Identify which cell holds the provided text, then report its (X, Y) central coordinate. 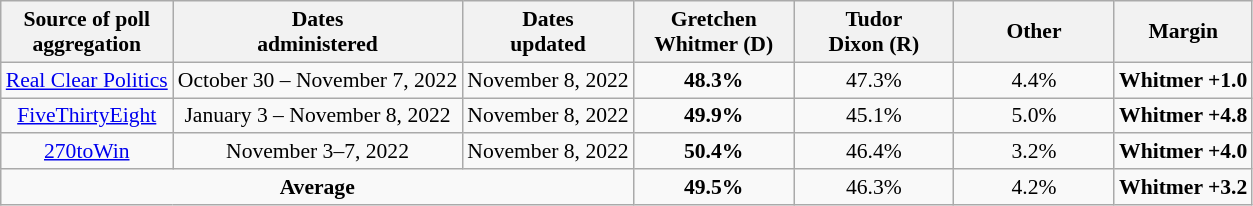
50.4% (714, 152)
49.5% (714, 187)
48.3% (714, 80)
Datesupdated (548, 32)
Real Clear Politics (87, 80)
Whitmer +3.2 (1183, 187)
4.4% (1034, 80)
Whitmer +4.0 (1183, 152)
Average (318, 187)
47.3% (874, 80)
Datesadministered (318, 32)
Whitmer +4.8 (1183, 116)
4.2% (1034, 187)
TudorDixon (R) (874, 32)
October 30 – November 7, 2022 (318, 80)
November 3–7, 2022 (318, 152)
5.0% (1034, 116)
46.3% (874, 187)
FiveThirtyEight (87, 116)
270toWin (87, 152)
45.1% (874, 116)
Margin (1183, 32)
46.4% (874, 152)
Whitmer +1.0 (1183, 80)
3.2% (1034, 152)
49.9% (714, 116)
GretchenWhitmer (D) (714, 32)
January 3 – November 8, 2022 (318, 116)
Source of pollaggregation (87, 32)
Other (1034, 32)
